From the cell containing the given text, extract its center point as [X, Y] coordinate. 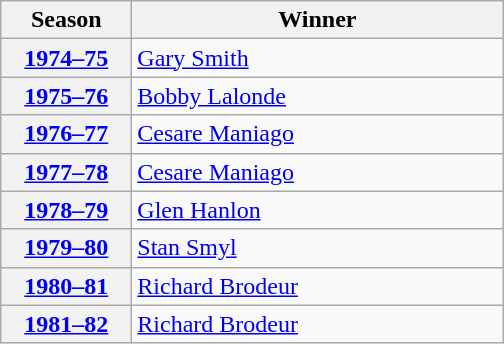
1979–80 [66, 248]
1974–75 [66, 58]
Glen Hanlon [318, 210]
1981–82 [66, 324]
1978–79 [66, 210]
Winner [318, 20]
Stan Smyl [318, 248]
1976–77 [66, 134]
Gary Smith [318, 58]
Season [66, 20]
1977–78 [66, 172]
Bobby Lalonde [318, 96]
1975–76 [66, 96]
1980–81 [66, 286]
